From the cell containing the given text, extract its center point as (X, Y) coordinate. 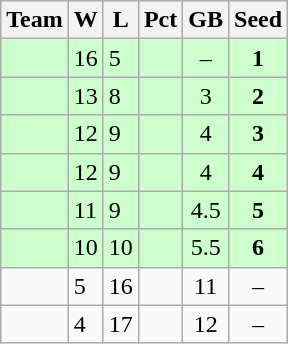
W (86, 20)
Pct (160, 20)
4.5 (206, 210)
8 (120, 96)
2 (258, 96)
1 (258, 58)
6 (258, 248)
13 (86, 96)
5.5 (206, 248)
L (120, 20)
17 (120, 324)
Seed (258, 20)
Team (35, 20)
GB (206, 20)
